Return the [X, Y] coordinate for the center point of the cell that contains the specified text.  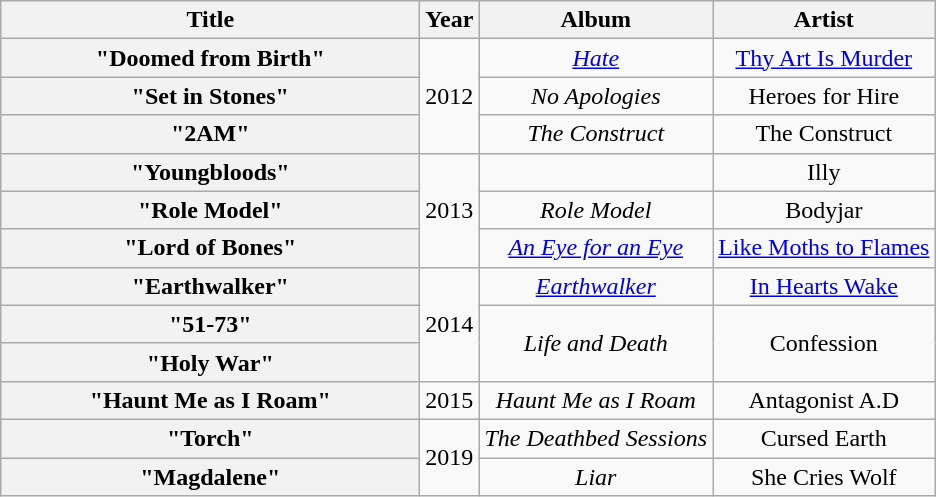
"51-73" [210, 324]
2012 [450, 96]
2019 [450, 457]
2013 [450, 210]
"Lord of Bones" [210, 248]
Illy [824, 172]
Role Model [596, 210]
"Youngbloods" [210, 172]
"Earthwalker" [210, 286]
Album [596, 20]
"Torch" [210, 438]
Hate [596, 58]
"Set in Stones" [210, 96]
She Cries Wolf [824, 477]
2015 [450, 400]
"Magdalene" [210, 477]
"Haunt Me as I Roam" [210, 400]
"2AM" [210, 134]
Cursed Earth [824, 438]
Artist [824, 20]
Earthwalker [596, 286]
Bodyjar [824, 210]
"Doomed from Birth" [210, 58]
Like Moths to Flames [824, 248]
The Deathbed Sessions [596, 438]
2014 [450, 324]
Heroes for Hire [824, 96]
Liar [596, 477]
"Role Model" [210, 210]
Year [450, 20]
Thy Art Is Murder [824, 58]
Haunt Me as I Roam [596, 400]
Life and Death [596, 343]
Confession [824, 343]
No Apologies [596, 96]
Antagonist A.D [824, 400]
Title [210, 20]
In Hearts Wake [824, 286]
An Eye for an Eye [596, 248]
"Holy War" [210, 362]
